Pinpoint the cell where the given text exists, returning its [X, Y] midpoint coordinate. 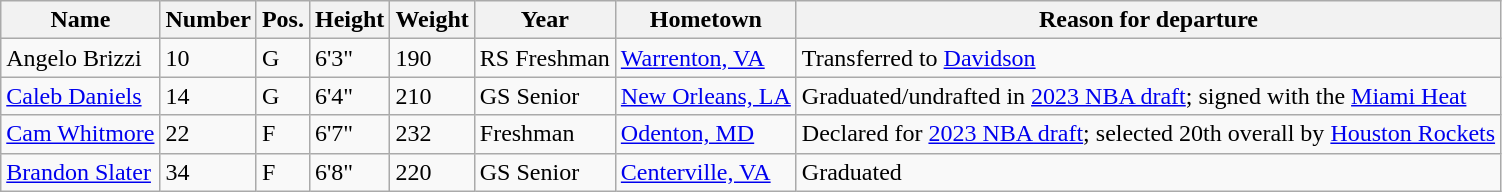
Angelo Brizzi [80, 58]
220 [432, 172]
6'8" [349, 172]
Height [349, 20]
34 [208, 172]
Graduated/undrafted in 2023 NBA draft; signed with the Miami Heat [1148, 96]
New Orleans, LA [706, 96]
Weight [432, 20]
Freshman [544, 134]
6'7" [349, 134]
Pos. [282, 20]
Number [208, 20]
190 [432, 58]
Caleb Daniels [80, 96]
RS Freshman [544, 58]
Graduated [1148, 172]
Transferred to Davidson [1148, 58]
Reason for departure [1148, 20]
6'4" [349, 96]
Name [80, 20]
Cam Whitmore [80, 134]
10 [208, 58]
Centerville, VA [706, 172]
Odenton, MD [706, 134]
Declared for 2023 NBA draft; selected 20th overall by Houston Rockets [1148, 134]
Hometown [706, 20]
Brandon Slater [80, 172]
210 [432, 96]
Year [544, 20]
22 [208, 134]
6'3" [349, 58]
232 [432, 134]
Warrenton, VA [706, 58]
14 [208, 96]
